Provide the [x, y] coordinate of the cell's center where the given text is located.  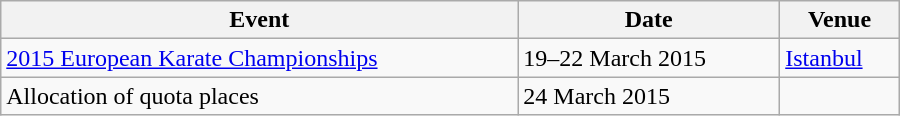
Date [649, 20]
Event [260, 20]
19–22 March 2015 [649, 58]
24 March 2015 [649, 96]
2015 European Karate Championships [260, 58]
Venue [840, 20]
Istanbul [840, 58]
Allocation of quota places [260, 96]
